Identify which cell holds the provided text, then report its [x, y] central coordinate. 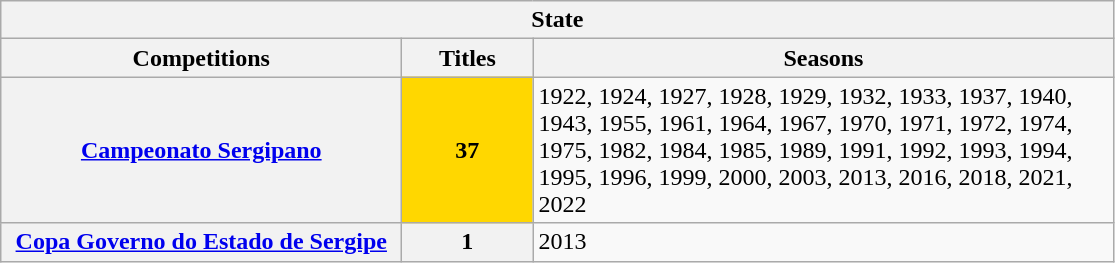
Copa Governo do Estado de Sergipe [202, 242]
Seasons [824, 58]
2013 [824, 242]
Campeonato Sergipano [202, 150]
Titles [468, 58]
37 [468, 150]
State [558, 20]
1 [468, 242]
Competitions [202, 58]
